Capture the cell that displays the provided text and extract its [X, Y] central coordinate. 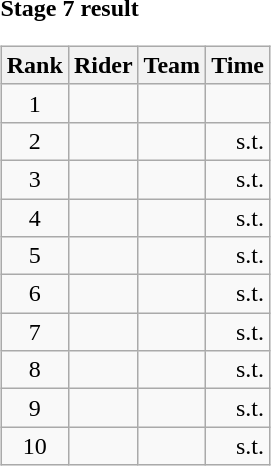
1 [34, 103]
5 [34, 256]
10 [34, 446]
3 [34, 179]
Rider [103, 65]
4 [34, 217]
Time [238, 65]
9 [34, 408]
8 [34, 370]
Team [172, 65]
2 [34, 141]
7 [34, 332]
6 [34, 294]
Rank [34, 65]
